Find where the given text appears and provide that cell's center as [X, Y] coordinate. 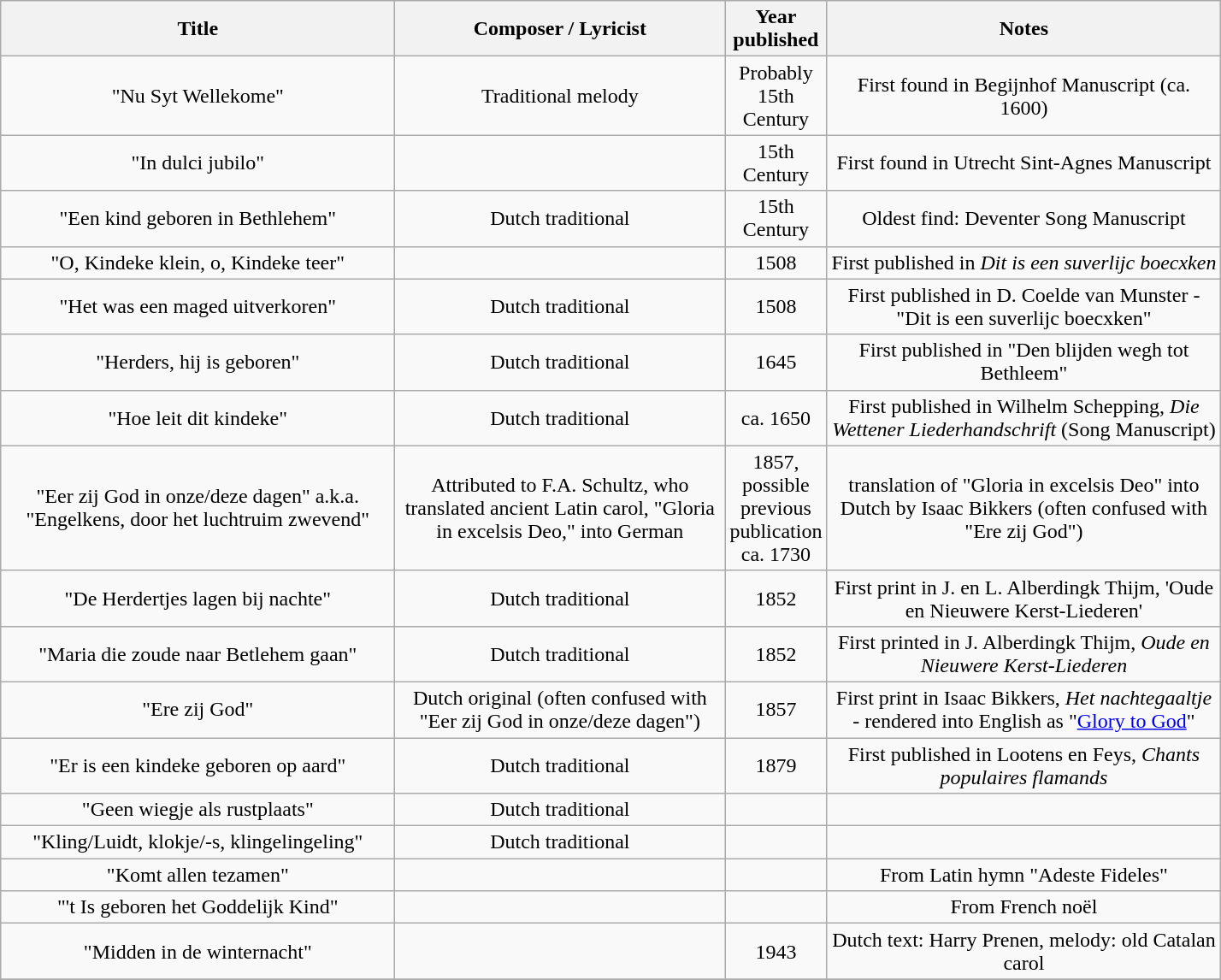
translation of "Gloria in excelsis Deo" into Dutch by Isaac Bikkers (often confused with "Ere zij God") [1024, 508]
"Maria die zoude naar Betlehem gaan" [198, 653]
Dutch text: Harry Prenen, melody: old Catalan carol [1024, 951]
Notes [1024, 29]
"Kling/Luidt, klokje/-s, klingelingeling" [198, 842]
"Eer zij God in onze/deze dagen" a.k.a. "Engelkens, door het luchtruim zwevend" [198, 508]
"Midden in de winternacht" [198, 951]
Title [198, 29]
Year published [776, 29]
1857, possible previous publication ca. 1730 [776, 508]
"Hoe leit dit kindeke" [198, 417]
"Het was een maged uitverkoren" [198, 306]
First published in "Den blijden wegh tot Bethleem" [1024, 363]
"Geen wiegje als rustplaats" [198, 810]
"Nu Syt Wellekome" [198, 96]
"Komt allen tezamen" [198, 875]
Traditional melody [560, 96]
First found in Begijnhof Manuscript (ca. 1600) [1024, 96]
"De Herdertjes lagen bij nachte" [198, 599]
First published in Lootens en Feys, Chants populaires flamands [1024, 765]
Oldest find: Deventer Song Manuscript [1024, 219]
"Een kind geboren in Bethlehem" [198, 219]
1879 [776, 765]
Probably 15th Century [776, 96]
"In dulci jubilo" [198, 162]
ca. 1650 [776, 417]
From Latin hymn "Adeste Fideles" [1024, 875]
From French noël [1024, 907]
1645 [776, 363]
"O, Kindeke klein, o, Kindeke teer" [198, 263]
First published in Dit is een suverlijc boecxken [1024, 263]
Attributed to F.A. Schultz, who translated ancient Latin carol, "Gloria in excelsis Deo," into German [560, 508]
1857 [776, 710]
First published in Wilhelm Schepping, Die Wettener Liederhandschrift (Song Manuscript) [1024, 417]
First published in D. Coelde van Munster - "Dit is een suverlijc boecxken" [1024, 306]
"'t Is geboren het Goddelijk Kind" [198, 907]
1943 [776, 951]
"Herders, hij is geboren" [198, 363]
First found in Utrecht Sint-Agnes Manuscript [1024, 162]
First printed in J. Alberdingk Thijm, Oude en Nieuwere Kerst-Liederen [1024, 653]
First print in J. en L. Alberdingk Thijm, 'Oude en Nieuwere Kerst-Liederen' [1024, 599]
Dutch original (often confused with "Eer zij God in onze/deze dagen") [560, 710]
"Ere zij God" [198, 710]
Composer / Lyricist [560, 29]
"Er is een kindeke geboren op aard" [198, 765]
First print in Isaac Bikkers, Het nachtegaaltje - rendered into English as "Glory to God" [1024, 710]
